Return (x, y) of the center of cell containing provided text 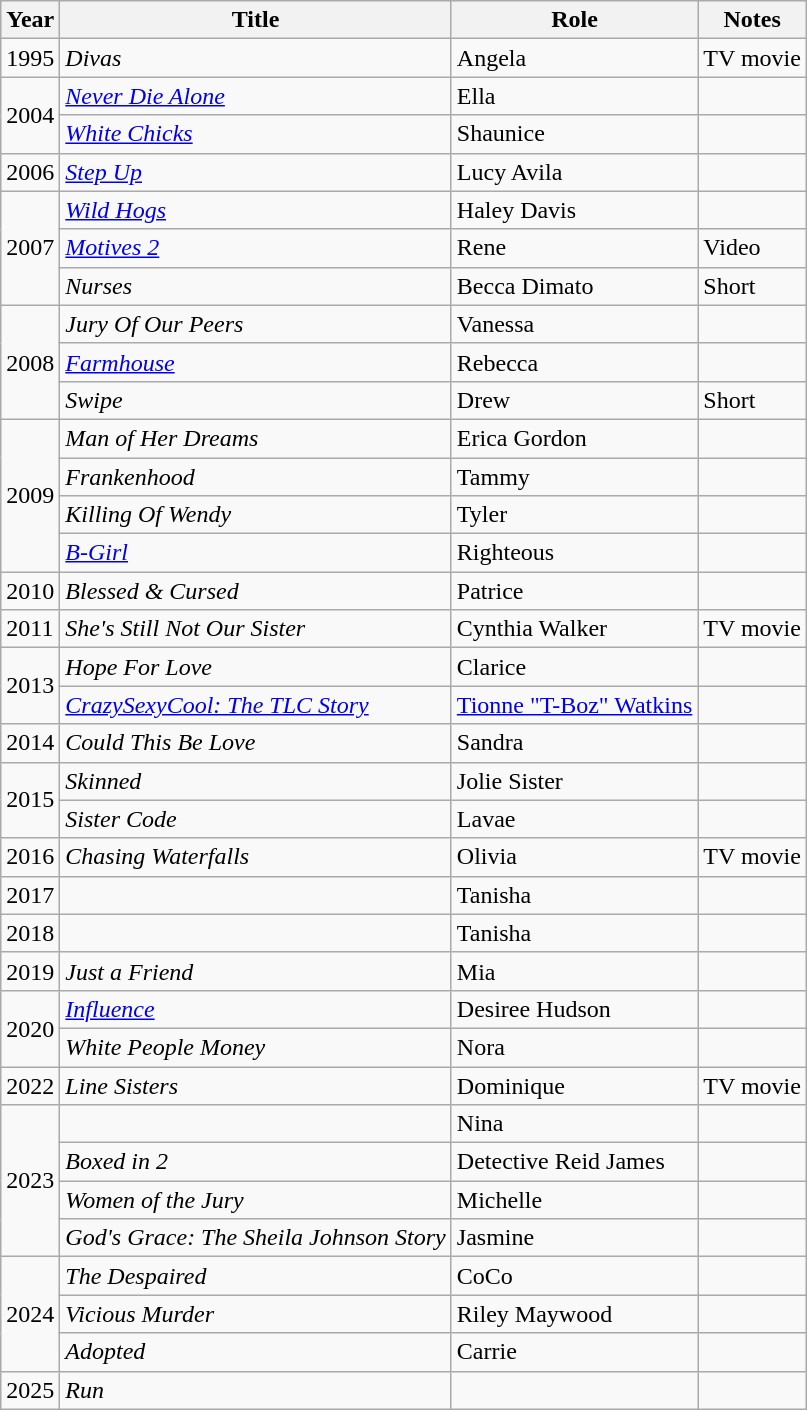
Vanessa (574, 324)
Video (752, 248)
CoCo (574, 1276)
White People Money (256, 1047)
Lavae (574, 819)
Killing Of Wendy (256, 515)
2022 (30, 1085)
Desiree Hudson (574, 1009)
White Chicks (256, 134)
Clarice (574, 667)
2007 (30, 248)
Michelle (574, 1200)
Nina (574, 1124)
Notes (752, 20)
Jolie Sister (574, 781)
Becca Dimato (574, 286)
2006 (30, 172)
2019 (30, 971)
Sandra (574, 743)
Patrice (574, 591)
Blessed & Cursed (256, 591)
Tyler (574, 515)
God's Grace: The Sheila Johnson Story (256, 1238)
CrazySexyCool: The TLC Story (256, 705)
Jasmine (574, 1238)
2014 (30, 743)
2004 (30, 115)
2015 (30, 800)
Wild Hogs (256, 210)
Adopted (256, 1352)
Angela (574, 58)
She's Still Not Our Sister (256, 629)
The Despaired (256, 1276)
1995 (30, 58)
Title (256, 20)
2016 (30, 857)
Could This Be Love (256, 743)
2008 (30, 362)
Line Sisters (256, 1085)
2023 (30, 1181)
B-Girl (256, 553)
Rebecca (574, 362)
Tammy (574, 477)
Haley Davis (574, 210)
Mia (574, 971)
Hope For Love (256, 667)
2018 (30, 933)
Righteous (574, 553)
Women of the Jury (256, 1200)
2020 (30, 1028)
Influence (256, 1009)
Detective Reid James (574, 1162)
Farmhouse (256, 362)
2009 (30, 495)
Shaunice (574, 134)
Ella (574, 96)
Nurses (256, 286)
Dominique (574, 1085)
Role (574, 20)
Vicious Murder (256, 1314)
Jury Of Our Peers (256, 324)
2011 (30, 629)
2013 (30, 686)
Just a Friend (256, 971)
Man of Her Dreams (256, 438)
Sister Code (256, 819)
Drew (574, 400)
Rene (574, 248)
Never Die Alone (256, 96)
2025 (30, 1390)
Swipe (256, 400)
2017 (30, 895)
Divas (256, 58)
Erica Gordon (574, 438)
Chasing Waterfalls (256, 857)
Lucy Avila (574, 172)
Carrie (574, 1352)
Skinned (256, 781)
Riley Maywood (574, 1314)
Motives 2 (256, 248)
2010 (30, 591)
Boxed in 2 (256, 1162)
Year (30, 20)
Olivia (574, 857)
Tionne "T-Boz" Watkins (574, 705)
Cynthia Walker (574, 629)
Step Up (256, 172)
Frankenhood (256, 477)
Run (256, 1390)
2024 (30, 1314)
Nora (574, 1047)
